Return the (X, Y) coordinate for the center point of the cell that contains the specified text.  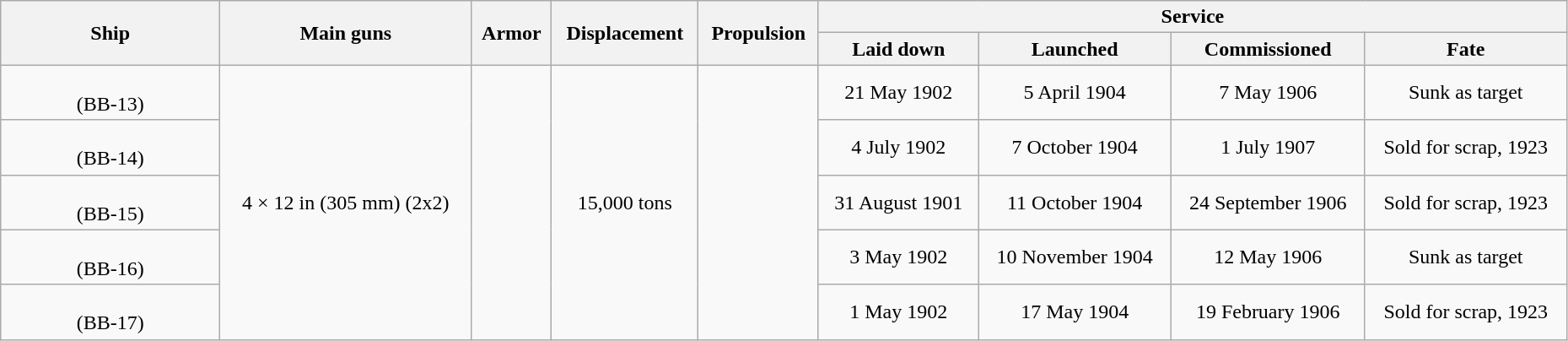
Launched (1075, 49)
1 July 1907 (1268, 147)
7 October 1904 (1075, 147)
Service (1193, 17)
11 October 1904 (1075, 203)
12 May 1906 (1268, 257)
Ship (110, 33)
(BB-13) (110, 93)
3 May 1902 (898, 257)
15,000 tons (625, 203)
Displacement (625, 33)
(BB-15) (110, 203)
(BB-14) (110, 147)
Propulsion (759, 33)
17 May 1904 (1075, 312)
7 May 1906 (1268, 93)
Main guns (346, 33)
(BB-16) (110, 257)
21 May 1902 (898, 93)
Armor (511, 33)
4 July 1902 (898, 147)
1 May 1902 (898, 312)
10 November 1904 (1075, 257)
4 × 12 in (305 mm) (2x2) (346, 203)
Fate (1466, 49)
Laid down (898, 49)
5 April 1904 (1075, 93)
(BB-17) (110, 312)
19 February 1906 (1268, 312)
24 September 1906 (1268, 203)
31 August 1901 (898, 203)
Commissioned (1268, 49)
